Provide the [X, Y] coordinate of the cell's center where the given text is located.  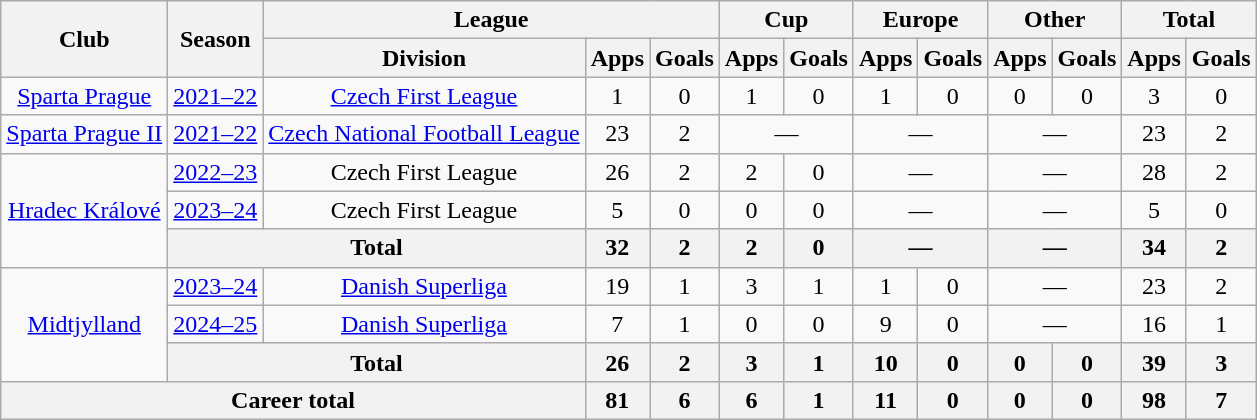
39 [1154, 362]
League [491, 20]
Sparta Prague II [84, 134]
2022–23 [216, 172]
Season [216, 39]
Other [1055, 20]
32 [617, 248]
Sparta Prague [84, 96]
9 [885, 324]
10 [885, 362]
Hradec Králové [84, 210]
Club [84, 39]
Czech National Football League [424, 134]
2024–25 [216, 324]
19 [617, 286]
98 [1154, 400]
16 [1154, 324]
Europe [920, 20]
34 [1154, 248]
11 [885, 400]
Career total [293, 400]
Division [424, 58]
Midtjylland [84, 324]
Cup [786, 20]
28 [1154, 172]
81 [617, 400]
